Search for the cell housing the specified text and yield its [x, y] center coordinate. 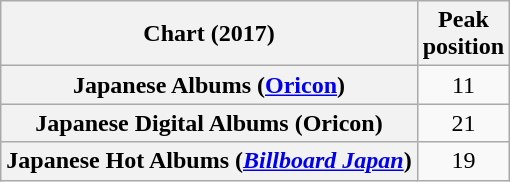
11 [463, 85]
Peakposition [463, 34]
Chart (2017) [209, 34]
21 [463, 123]
Japanese Albums (Oricon) [209, 85]
Japanese Hot Albums (Billboard Japan) [209, 161]
Japanese Digital Albums (Oricon) [209, 123]
19 [463, 161]
